For the text-containing cell, return its midpoint in (x, y) coordinate format. 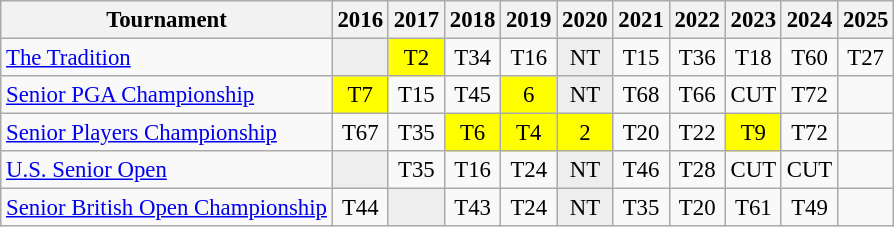
T18 (753, 58)
T36 (697, 58)
T22 (697, 133)
2024 (809, 20)
Senior PGA Championship (166, 95)
T68 (641, 95)
2023 (753, 20)
T2 (416, 58)
Tournament (166, 20)
U.S. Senior Open (166, 170)
T49 (809, 208)
2 (585, 133)
2019 (529, 20)
2025 (866, 20)
T4 (529, 133)
T28 (697, 170)
T34 (472, 58)
T7 (360, 95)
Senior British Open Championship (166, 208)
The Tradition (166, 58)
2017 (416, 20)
T6 (472, 133)
T9 (753, 133)
2021 (641, 20)
2016 (360, 20)
T60 (809, 58)
2022 (697, 20)
T45 (472, 95)
6 (529, 95)
Senior Players Championship (166, 133)
T66 (697, 95)
T43 (472, 208)
T61 (753, 208)
T46 (641, 170)
T44 (360, 208)
2018 (472, 20)
2020 (585, 20)
T27 (866, 58)
T67 (360, 133)
